Search for the cell housing the specified text and yield its [X, Y] center coordinate. 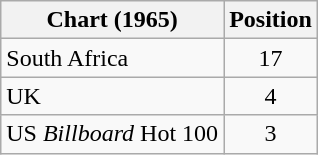
US Billboard Hot 100 [112, 134]
17 [271, 58]
Position [271, 20]
UK [112, 96]
South Africa [112, 58]
Chart (1965) [112, 20]
3 [271, 134]
4 [271, 96]
